Search for the cell housing the specified text and yield its [x, y] center coordinate. 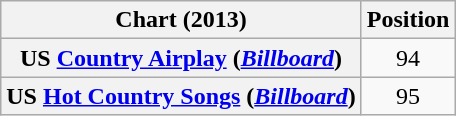
Chart (2013) [181, 20]
US Hot Country Songs (Billboard) [181, 96]
95 [408, 96]
Position [408, 20]
94 [408, 58]
US Country Airplay (Billboard) [181, 58]
